Search for the cell housing the specified text and yield its [x, y] center coordinate. 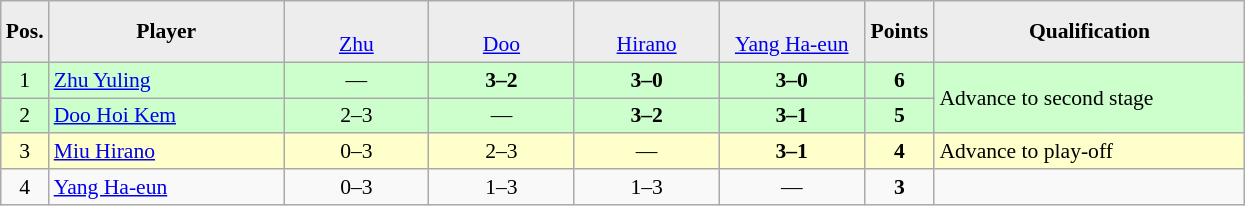
Pos. [25, 32]
Hirano [646, 32]
1 [25, 80]
2 [25, 116]
Doo Hoi Kem [166, 116]
Qualification [1089, 32]
Zhu [356, 32]
Points [899, 32]
Advance to play-off [1089, 152]
5 [899, 116]
Advance to second stage [1089, 98]
Doo [502, 32]
6 [899, 80]
Player [166, 32]
Miu Hirano [166, 152]
Zhu Yuling [166, 80]
